Output the (x, y) coordinate of the center of the cell containing the given text.  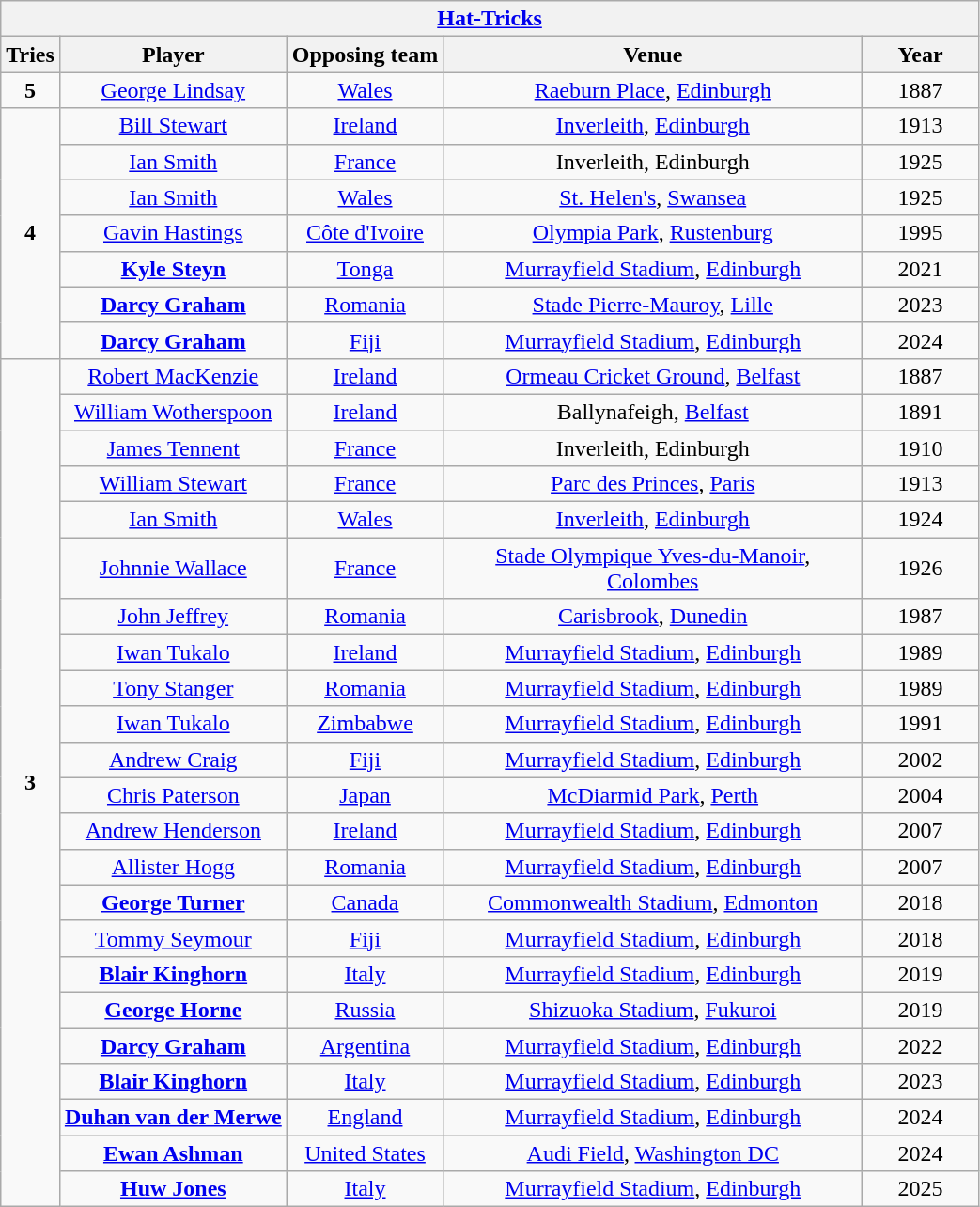
1926 (921, 568)
2022 (921, 1046)
Andrew Henderson (173, 831)
Gavin Hastings (173, 233)
Audi Field, Washington DC (653, 1153)
Player (173, 55)
Zimbabwe (365, 724)
2021 (921, 269)
Raeburn Place, Edinburgh (653, 90)
James Tennent (173, 448)
Shizuoka Stadium, Fukuroi (653, 1010)
Canada (365, 902)
Johnnie Wallace (173, 568)
Bill Stewart (173, 126)
Côte d'Ivoire (365, 233)
1891 (921, 412)
Argentina (365, 1046)
United States (365, 1153)
1995 (921, 233)
England (365, 1118)
Robert MacKenzie (173, 376)
5 (30, 90)
Ormeau Cricket Ground, Belfast (653, 376)
St. Helen's, Swansea (653, 197)
4 (30, 233)
1987 (921, 617)
William Wotherspoon (173, 412)
2002 (921, 760)
1910 (921, 448)
Ewan Ashman (173, 1153)
Stade Olympique Yves-du-Manoir, Colombes (653, 568)
George Turner (173, 902)
Kyle Steyn (173, 269)
John Jeffrey (173, 617)
Andrew Craig (173, 760)
Japan (365, 795)
2025 (921, 1189)
2004 (921, 795)
George Horne (173, 1010)
Chris Paterson (173, 795)
Russia (365, 1010)
Allister Hogg (173, 867)
William Stewart (173, 484)
Opposing team (365, 55)
George Lindsay (173, 90)
Tommy Seymour (173, 938)
Olympia Park, Rustenburg (653, 233)
Hat-Tricks (490, 19)
Venue (653, 55)
Stade Pierre-Mauroy, Lille (653, 305)
Commonwealth Stadium, Edmonton (653, 902)
Tries (30, 55)
3 (30, 782)
Parc des Princes, Paris (653, 484)
Tonga (365, 269)
Tony Stanger (173, 688)
Huw Jones (173, 1189)
Carisbrook, Dunedin (653, 617)
1924 (921, 520)
Ballynafeigh, Belfast (653, 412)
1991 (921, 724)
Year (921, 55)
McDiarmid Park, Perth (653, 795)
Duhan van der Merwe (173, 1118)
